Extract the [x, y] coordinate from the center of the cell holding the provided text.  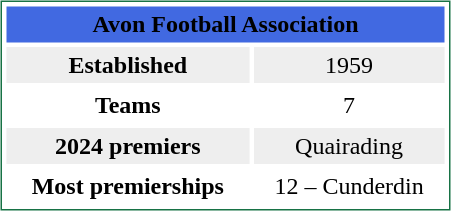
1959 [350, 65]
Avon Football Association [225, 24]
Quairading [350, 146]
Established [128, 65]
Most premierships [128, 186]
12 – Cunderdin [350, 186]
Teams [128, 106]
2024 premiers [128, 146]
7 [350, 106]
